Scan for the cell matching the given text and deliver its (x, y) coordinate at center. 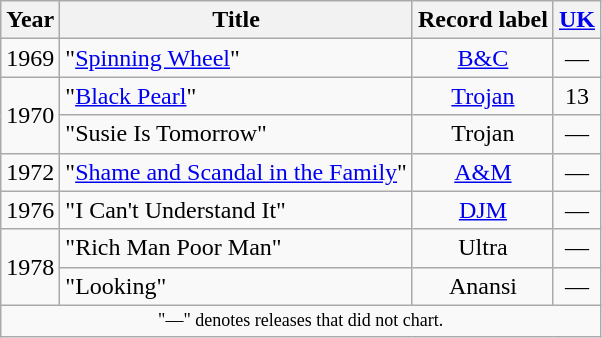
1969 (30, 58)
Ultra (482, 248)
UK (576, 20)
1976 (30, 210)
B&C (482, 58)
1970 (30, 115)
"I Can't Understand It" (236, 210)
DJM (482, 210)
"Shame and Scandal in the Family" (236, 172)
"Spinning Wheel" (236, 58)
"—" denotes releases that did not chart. (301, 320)
Record label (482, 20)
"Susie Is Tomorrow" (236, 134)
13 (576, 96)
Anansi (482, 286)
Year (30, 20)
Title (236, 20)
1978 (30, 267)
1972 (30, 172)
"Looking" (236, 286)
"Black Pearl" (236, 96)
A&M (482, 172)
"Rich Man Poor Man" (236, 248)
